Determine the (X, Y) coordinate at the center of the cell enclosing the given text.  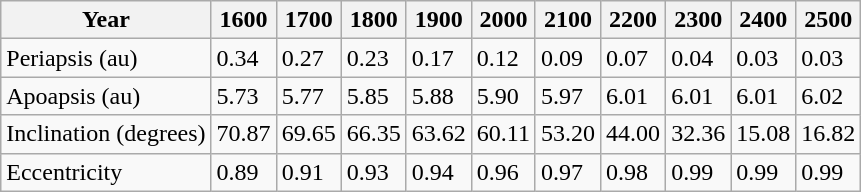
5.73 (244, 96)
0.89 (244, 172)
63.62 (438, 134)
0.96 (503, 172)
2200 (634, 20)
69.65 (308, 134)
0.23 (374, 58)
Inclination (degrees) (106, 134)
0.98 (634, 172)
0.09 (568, 58)
1700 (308, 20)
5.77 (308, 96)
Periapsis (au) (106, 58)
2000 (503, 20)
0.07 (634, 58)
0.27 (308, 58)
0.04 (698, 58)
5.88 (438, 96)
32.36 (698, 134)
60.11 (503, 134)
0.93 (374, 172)
5.97 (568, 96)
Year (106, 20)
1600 (244, 20)
44.00 (634, 134)
16.82 (828, 134)
15.08 (764, 134)
0.94 (438, 172)
0.97 (568, 172)
1900 (438, 20)
0.91 (308, 172)
Apoapsis (au) (106, 96)
2300 (698, 20)
0.17 (438, 58)
0.34 (244, 58)
2500 (828, 20)
2100 (568, 20)
53.20 (568, 134)
2400 (764, 20)
70.87 (244, 134)
5.90 (503, 96)
1800 (374, 20)
6.02 (828, 96)
66.35 (374, 134)
0.12 (503, 58)
Eccentricity (106, 172)
5.85 (374, 96)
